Capture the cell that displays the provided text and extract its [X, Y] central coordinate. 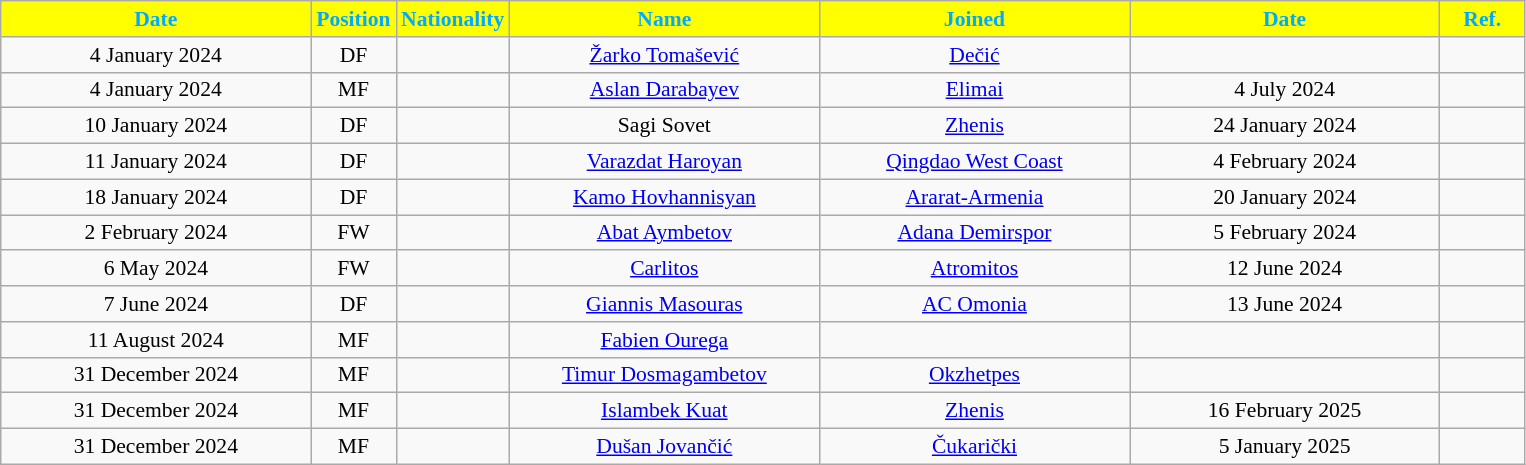
AC Omonia [974, 304]
10 January 2024 [156, 126]
Atromitos [974, 269]
18 January 2024 [156, 197]
Adana Demirspor [974, 233]
5 January 2025 [1285, 447]
6 May 2024 [156, 269]
Giannis Masouras [664, 304]
Position [354, 19]
Carlitos [664, 269]
4 February 2024 [1285, 162]
Qingdao West Coast [974, 162]
7 June 2024 [156, 304]
Ref. [1482, 19]
Okzhetpes [974, 375]
2 February 2024 [156, 233]
Sagi Sovet [664, 126]
Elimai [974, 90]
13 June 2024 [1285, 304]
16 February 2025 [1285, 411]
Žarko Tomašević [664, 55]
Fabien Ourega [664, 340]
Name [664, 19]
Čukarički [974, 447]
Islambek Kuat [664, 411]
4 July 2024 [1285, 90]
Varazdat Haroyan [664, 162]
Abat Aymbetov [664, 233]
11 August 2024 [156, 340]
Joined [974, 19]
5 February 2024 [1285, 233]
Kamo Hovhannisyan [664, 197]
Ararat-Armenia [974, 197]
Dečić [974, 55]
11 January 2024 [156, 162]
24 January 2024 [1285, 126]
12 June 2024 [1285, 269]
Aslan Darabayev [664, 90]
20 January 2024 [1285, 197]
Dušan Jovančić [664, 447]
Timur Dosmagambetov [664, 375]
Nationality [452, 19]
